Search for the cell housing the specified text and yield its [X, Y] center coordinate. 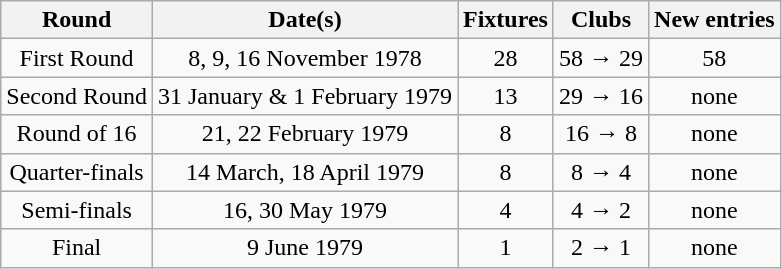
Date(s) [304, 20]
31 January & 1 February 1979 [304, 96]
First Round [77, 58]
New entries [715, 20]
Second Round [77, 96]
21, 22 February 1979 [304, 134]
1 [506, 248]
16, 30 May 1979 [304, 210]
Final [77, 248]
2 → 1 [600, 248]
8, 9, 16 November 1978 [304, 58]
Round of 16 [77, 134]
58 [715, 58]
16 → 8 [600, 134]
9 June 1979 [304, 248]
13 [506, 96]
8 → 4 [600, 172]
Quarter-finals [77, 172]
29 → 16 [600, 96]
Round [77, 20]
4 [506, 210]
28 [506, 58]
Semi-finals [77, 210]
14 March, 18 April 1979 [304, 172]
58 → 29 [600, 58]
4 → 2 [600, 210]
Fixtures [506, 20]
Clubs [600, 20]
